From the cell containing the given text, extract its center point as (X, Y) coordinate. 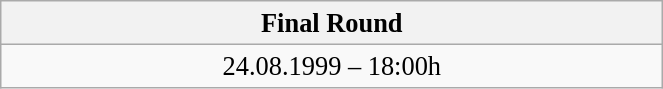
Final Round (332, 22)
24.08.1999 – 18:00h (332, 66)
